Detect which cell encompasses the target text, then output its [x, y] center coordinate. 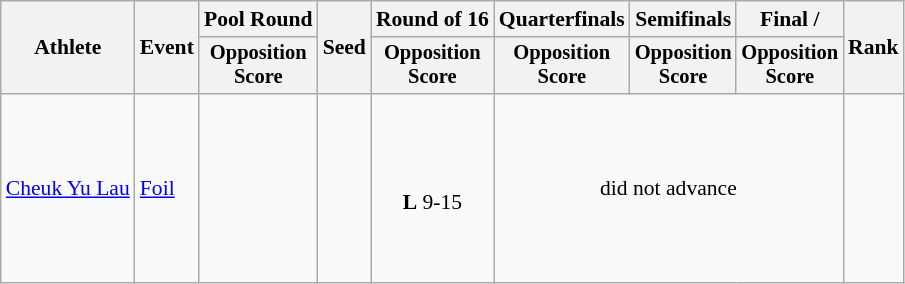
L 9-15 [432, 188]
Athlete [68, 48]
Final / [790, 19]
Rank [874, 48]
Round of 16 [432, 19]
Cheuk Yu Lau [68, 188]
Event [167, 48]
Pool Round [258, 19]
Foil [167, 188]
did not advance [668, 188]
Seed [344, 48]
Quarterfinals [562, 19]
Semifinals [684, 19]
